Locate the cell with the specified text and output its [X, Y] center coordinate. 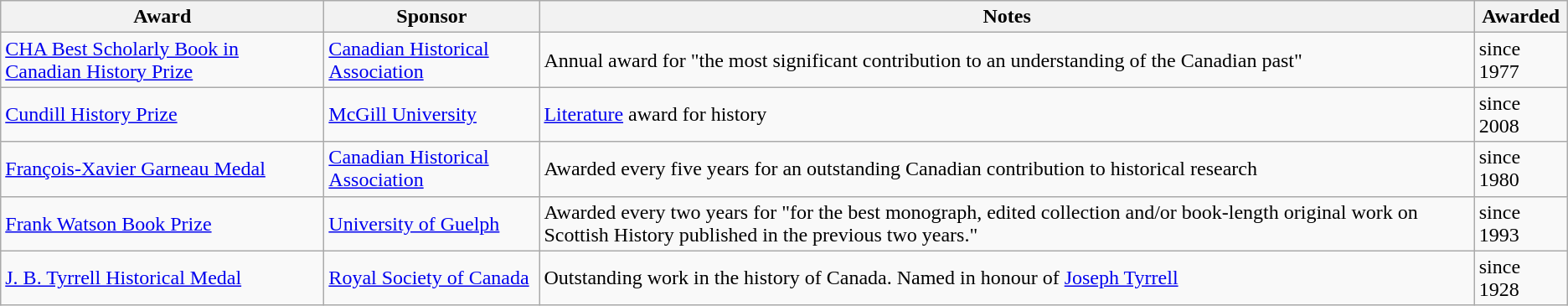
Awarded every five years for an outstanding Canadian contribution to historical research [1007, 169]
Literature award for history [1007, 114]
Cundill History Prize [162, 114]
Sponsor [432, 17]
Award [162, 17]
since 1928 [1521, 278]
Outstanding work in the history of Canada. Named in honour of Joseph Tyrrell [1007, 278]
University of Guelph [432, 223]
Awarded [1521, 17]
since 2008 [1521, 114]
McGill University [432, 114]
J. B. Tyrrell Historical Medal [162, 278]
since 1993 [1521, 223]
since 1980 [1521, 169]
François-Xavier Garneau Medal [162, 169]
since 1977 [1521, 60]
Frank Watson Book Prize [162, 223]
CHA Best Scholarly Book in Canadian History Prize [162, 60]
Annual award for "the most significant contribution to an understanding of the Canadian past" [1007, 60]
Notes [1007, 17]
Royal Society of Canada [432, 278]
